Return (X, Y) of the center of cell containing provided text 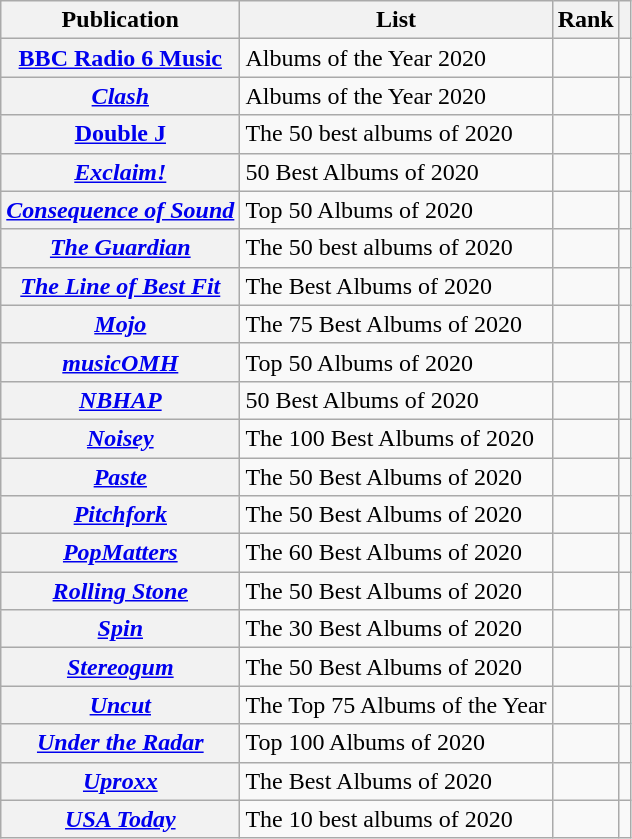
List (396, 20)
PopMatters (120, 553)
Noisey (120, 438)
musicOMH (120, 362)
Under the Radar (120, 743)
The Line of Best Fit (120, 286)
Spin (120, 629)
USA Today (120, 819)
The 10 best albums of 2020 (396, 819)
Uncut (120, 705)
BBC Radio 6 Music (120, 58)
Rolling Stone (120, 591)
Pitchfork (120, 515)
Mojo (120, 324)
NBHAP (120, 400)
Publication (120, 20)
Paste (120, 477)
Stereogum (120, 667)
Clash (120, 96)
Consequence of Sound (120, 210)
The Guardian (120, 248)
Top 100 Albums of 2020 (396, 743)
The 100 Best Albums of 2020 (396, 438)
The 75 Best Albums of 2020 (396, 324)
The 30 Best Albums of 2020 (396, 629)
Exclaim! (120, 172)
Double J (120, 134)
The 60 Best Albums of 2020 (396, 553)
Rank (586, 20)
Uproxx (120, 781)
The Top 75 Albums of the Year (396, 705)
